Output the (X, Y) coordinate of the center of the cell containing the given text.  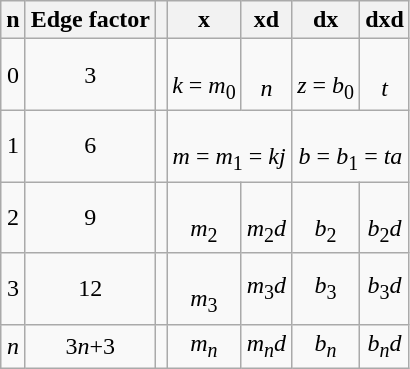
b3 (326, 288)
m3d (266, 288)
b2d (385, 218)
mn (204, 346)
m2d (266, 218)
Edge factor (90, 20)
0 (13, 74)
x (204, 20)
m = m1 = kj (230, 146)
dxd (385, 20)
m2 (204, 218)
bnd (385, 346)
bn (326, 346)
m3 (204, 288)
z = b0 (326, 74)
b3d (385, 288)
2 (13, 218)
xd (266, 20)
b2 (326, 218)
6 (90, 146)
9 (90, 218)
3n+3 (90, 346)
12 (90, 288)
b = b1 = ta (351, 146)
1 (13, 146)
dx (326, 20)
k = m0 (204, 74)
mnd (266, 346)
t (385, 74)
